Return the [x, y] coordinate for the center point of the cell that contains the specified text.  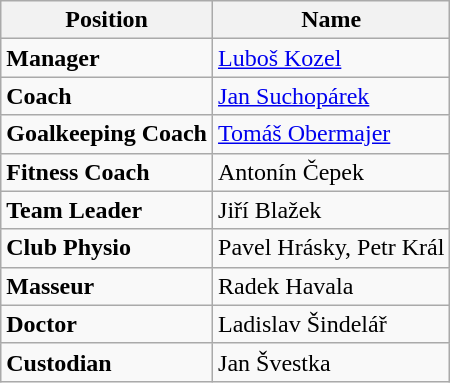
Pavel Hrásky, Petr Král [332, 248]
Name [332, 20]
Masseur [107, 286]
Tomáš Obermajer [332, 134]
Coach [107, 96]
Jan Suchopárek [332, 96]
Manager [107, 58]
Goalkeeping Coach [107, 134]
Club Physio [107, 248]
Jan Švestka [332, 362]
Fitness Coach [107, 172]
Luboš Kozel [332, 58]
Custodian [107, 362]
Antonín Čepek [332, 172]
Jiří Blažek [332, 210]
Team Leader [107, 210]
Position [107, 20]
Radek Havala [332, 286]
Ladislav Šindelář [332, 324]
Doctor [107, 324]
